Identify which cell holds the provided text, then report its (X, Y) central coordinate. 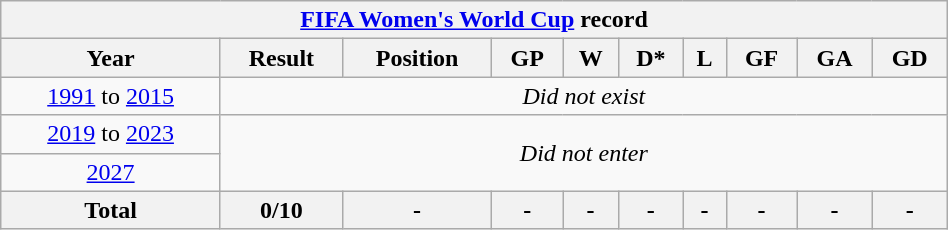
2019 to 2023 (111, 134)
Result (281, 58)
Year (111, 58)
L (704, 58)
Did not exist (584, 96)
Total (111, 210)
1991 to 2015 (111, 96)
D* (651, 58)
0/10 (281, 210)
GP (528, 58)
Did not enter (584, 153)
GD (910, 58)
GF (762, 58)
GA (834, 58)
W (591, 58)
FIFA Women's World Cup record (474, 20)
Position (417, 58)
2027 (111, 172)
